Detect which cell encompasses the target text, then output its (x, y) center coordinate. 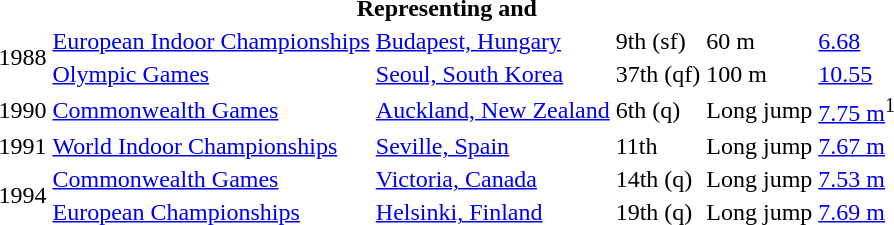
9th (sf) (658, 41)
60 m (760, 41)
100 m (760, 74)
Auckland, New Zealand (492, 110)
World Indoor Championships (211, 146)
6th (q) (658, 110)
European Indoor Championships (211, 41)
Olympic Games (211, 74)
14th (q) (658, 179)
11th (658, 146)
37th (qf) (658, 74)
Victoria, Canada (492, 179)
Budapest, Hungary (492, 41)
Seoul, South Korea (492, 74)
Seville, Spain (492, 146)
